Extract the (X, Y) coordinate from the center of the cell holding the provided text.  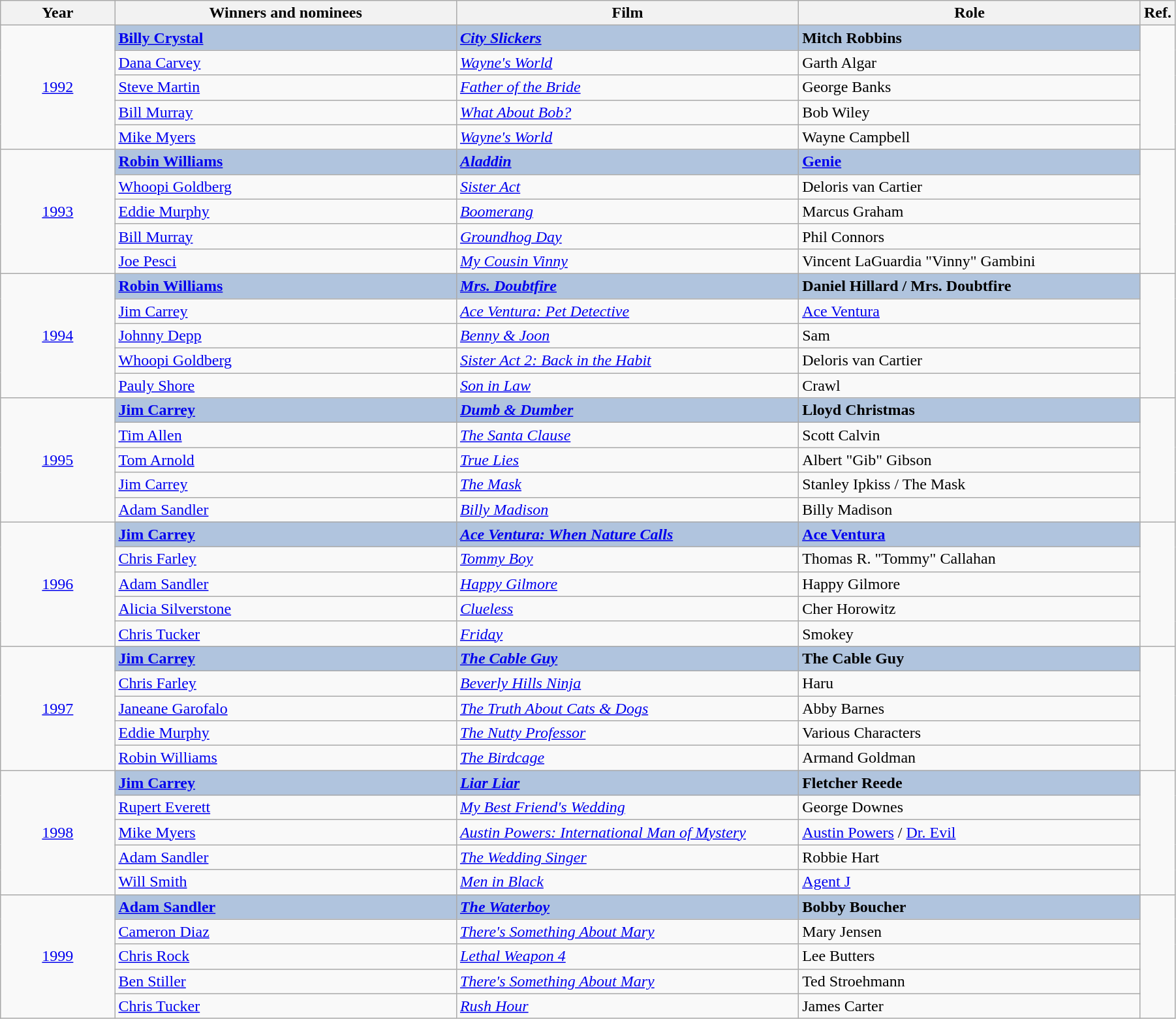
Robbie Hart (970, 857)
Cameron Diaz (286, 932)
Genie (970, 162)
Haru (970, 683)
The Nutty Professor (627, 733)
Joe Pesci (286, 261)
Alicia Silverstone (286, 609)
1996 (57, 584)
Marcus Graham (970, 211)
Crawl (970, 386)
Thomas R. "Tommy" Callahan (970, 559)
The Wedding Singer (627, 857)
Austin Powers / Dr. Evil (970, 832)
What About Bob? (627, 112)
Tommy Boy (627, 559)
1998 (57, 832)
Bob Wiley (970, 112)
Cher Horowitz (970, 609)
Wayne Campbell (970, 137)
Rupert Everett (286, 808)
Ace Ventura: Pet Detective (627, 311)
Pauly Shore (286, 386)
1992 (57, 87)
Various Characters (970, 733)
Fletcher Reede (970, 783)
The Truth About Cats & Dogs (627, 708)
Groundhog Day (627, 236)
Friday (627, 633)
My Cousin Vinny (627, 261)
Liar Liar (627, 783)
Daniel Hillard / Mrs. Doubtfire (970, 286)
1994 (57, 335)
Scott Calvin (970, 435)
Mrs. Doubtfire (627, 286)
George Banks (970, 87)
Lloyd Christmas (970, 410)
City Slickers (627, 38)
Film (627, 13)
Sister Act (627, 187)
Will Smith (286, 882)
Beverly Hills Ninja (627, 683)
1997 (57, 708)
Son in Law (627, 386)
Vincent LaGuardia "Vinny" Gambini (970, 261)
Phil Connors (970, 236)
My Best Friend's Wedding (627, 808)
Albert "Gib" Gibson (970, 460)
True Lies (627, 460)
Men in Black (627, 882)
Role (970, 13)
The Mask (627, 485)
Billy Crystal (286, 38)
Bobby Boucher (970, 907)
Lethal Weapon 4 (627, 956)
Sam (970, 336)
Mitch Robbins (970, 38)
Stanley Ipkiss / The Mask (970, 485)
Dumb & Dumber (627, 410)
Ace Ventura: When Nature Calls (627, 534)
Chris Rock (286, 956)
Ref. (1158, 13)
George Downes (970, 808)
Mary Jensen (970, 932)
Sister Act 2: Back in the Habit (627, 361)
Rush Hour (627, 1006)
1995 (57, 460)
Garth Algar (970, 63)
Tom Arnold (286, 460)
Winners and nominees (286, 13)
Year (57, 13)
Dana Carvey (286, 63)
1993 (57, 211)
Armand Goldman (970, 758)
Tim Allen (286, 435)
Austin Powers: International Man of Mystery (627, 832)
1999 (57, 956)
Benny & Joon (627, 336)
Father of the Bride (627, 87)
Ben Stiller (286, 981)
Agent J (970, 882)
Clueless (627, 609)
Steve Martin (286, 87)
Lee Butters (970, 956)
Smokey (970, 633)
The Santa Clause (627, 435)
Boomerang (627, 211)
Aladdin (627, 162)
The Birdcage (627, 758)
Abby Barnes (970, 708)
Ted Stroehmann (970, 981)
Johnny Depp (286, 336)
Janeane Garofalo (286, 708)
James Carter (970, 1006)
The Waterboy (627, 907)
